For the text-containing cell, return its midpoint in [x, y] coordinate format. 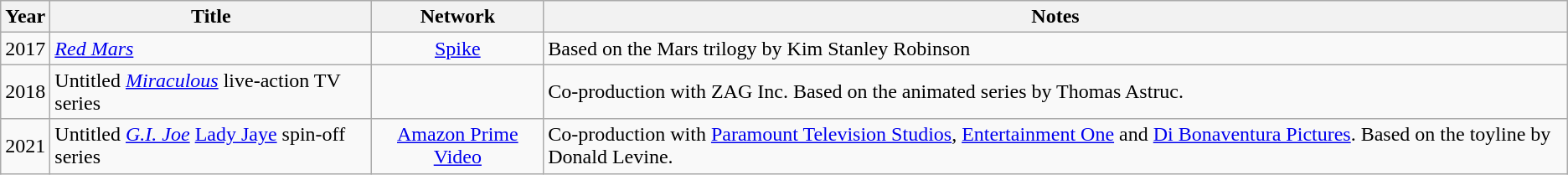
Based on the Mars trilogy by Kim Stanley Robinson [1055, 49]
2017 [25, 49]
Untitled Miraculous live-action TV series [211, 92]
Notes [1055, 17]
Untitled G.I. Joe Lady Jaye spin-off series [211, 146]
2018 [25, 92]
Spike [457, 49]
2021 [25, 146]
Network [457, 17]
Title [211, 17]
Red Mars [211, 49]
Amazon Prime Video [457, 146]
Co-production with Paramount Television Studios, Entertainment One and Di Bonaventura Pictures. Based on the toyline by Donald Levine. [1055, 146]
Year [25, 17]
Co-production with ZAG Inc. Based on the animated series by Thomas Astruc. [1055, 92]
